Pinpoint the cell where the given text exists, returning its [X, Y] midpoint coordinate. 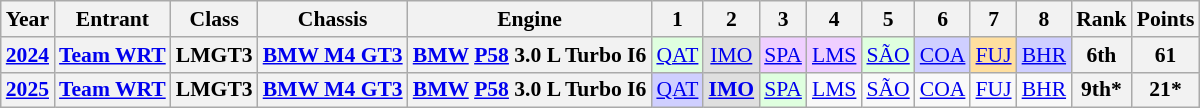
5 [888, 19]
Entrant [112, 19]
Rank [1102, 19]
Chassis [333, 19]
61 [1166, 55]
2024 [28, 55]
6th [1102, 55]
3 [783, 19]
2025 [28, 90]
Year [28, 19]
9th* [1102, 90]
7 [993, 19]
4 [834, 19]
1 [677, 19]
Points [1166, 19]
6 [943, 19]
21* [1166, 90]
8 [1044, 19]
Class [214, 19]
Engine [530, 19]
2 [731, 19]
